Extract the (X, Y) coordinate from the center of the cell holding the provided text.  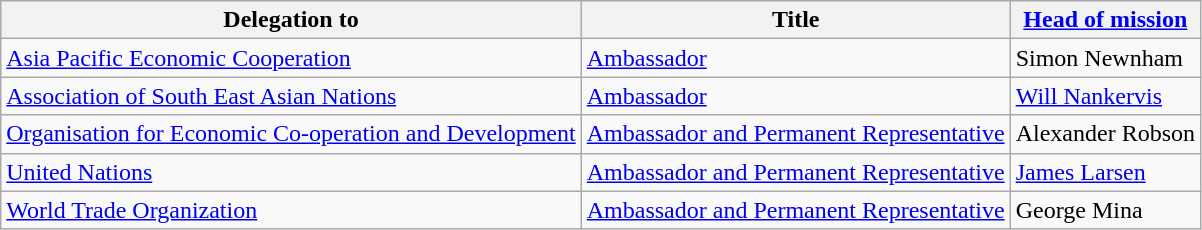
Simon Newnham (1105, 58)
United Nations (291, 172)
Will Nankervis (1105, 96)
George Mina (1105, 210)
Alexander Robson (1105, 134)
Title (796, 20)
James Larsen (1105, 172)
World Trade Organization (291, 210)
Asia Pacific Economic Cooperation (291, 58)
Head of mission (1105, 20)
Delegation to (291, 20)
Association of South East Asian Nations (291, 96)
Organisation for Economic Co-operation and Development (291, 134)
